Pinpoint the cell where the given text exists, returning its (x, y) midpoint coordinate. 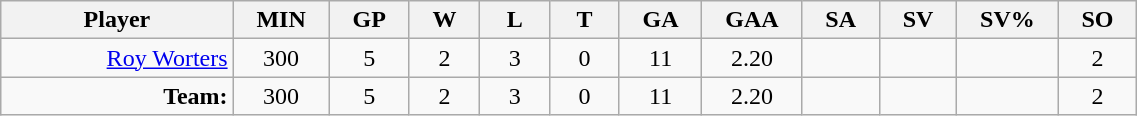
L (515, 20)
Player (117, 20)
GAA (752, 20)
SA (840, 20)
SV (918, 20)
MIN (281, 20)
T (585, 20)
GP (369, 20)
SV% (1008, 20)
SO (1098, 20)
W (444, 20)
Roy Worters (117, 58)
GA (660, 20)
Team: (117, 96)
